Extract the [x, y] coordinate from the center of the cell holding the provided text.  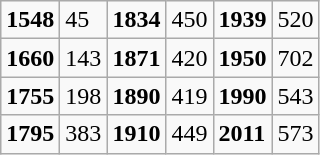
702 [296, 58]
1890 [136, 96]
520 [296, 20]
573 [296, 134]
198 [84, 96]
383 [84, 134]
449 [190, 134]
450 [190, 20]
419 [190, 96]
543 [296, 96]
1660 [30, 58]
1755 [30, 96]
420 [190, 58]
1939 [242, 20]
1834 [136, 20]
1950 [242, 58]
1910 [136, 134]
1795 [30, 134]
143 [84, 58]
1990 [242, 96]
1871 [136, 58]
45 [84, 20]
2011 [242, 134]
1548 [30, 20]
